Scan for the cell matching the given text and deliver its (X, Y) coordinate at center. 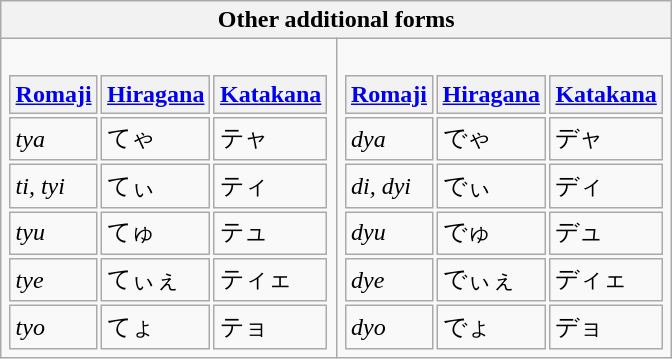
di, dyi (390, 186)
tya (54, 139)
dyo (390, 327)
でょ (491, 327)
tye (54, 280)
でゃ (491, 139)
テョ (271, 327)
dyu (390, 233)
てょ (156, 327)
てゅ (156, 233)
てぃ (156, 186)
デャ (606, 139)
デュ (606, 233)
Romaji Hiragana Katakana dya でゃ デャ di, dyi でぃ ディ dyu でゅ デュ dye でぃぇ ディェ dyo でょ デョ (504, 198)
dye (390, 280)
ティェ (271, 280)
でぃ (491, 186)
ti, tyi (54, 186)
ディ (606, 186)
tyu (54, 233)
デョ (606, 327)
dya (390, 139)
でゅ (491, 233)
てぃぇ (156, 280)
Other additional forms (336, 20)
ディェ (606, 280)
テュ (271, 233)
てゃ (156, 139)
tyo (54, 327)
でぃぇ (491, 280)
ティ (271, 186)
テャ (271, 139)
Romaji Hiragana Katakana tya てゃ テャ ti, tyi てぃ ティ tyu てゅ テュ tye てぃぇ ティェ tyo てょ テョ (168, 198)
